Return the (x, y) coordinate for the center point of the cell that contains the specified text.  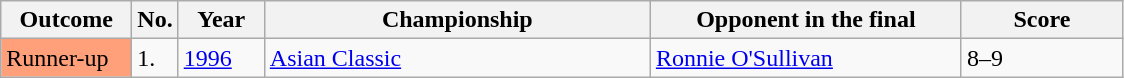
Championship (457, 20)
No. (155, 20)
1996 (221, 58)
Opponent in the final (806, 20)
Outcome (66, 20)
Asian Classic (457, 58)
Runner-up (66, 58)
Score (1042, 20)
1. (155, 58)
Year (221, 20)
8–9 (1042, 58)
Ronnie O'Sullivan (806, 58)
